Extract the (X, Y) coordinate from the center of the cell holding the provided text.  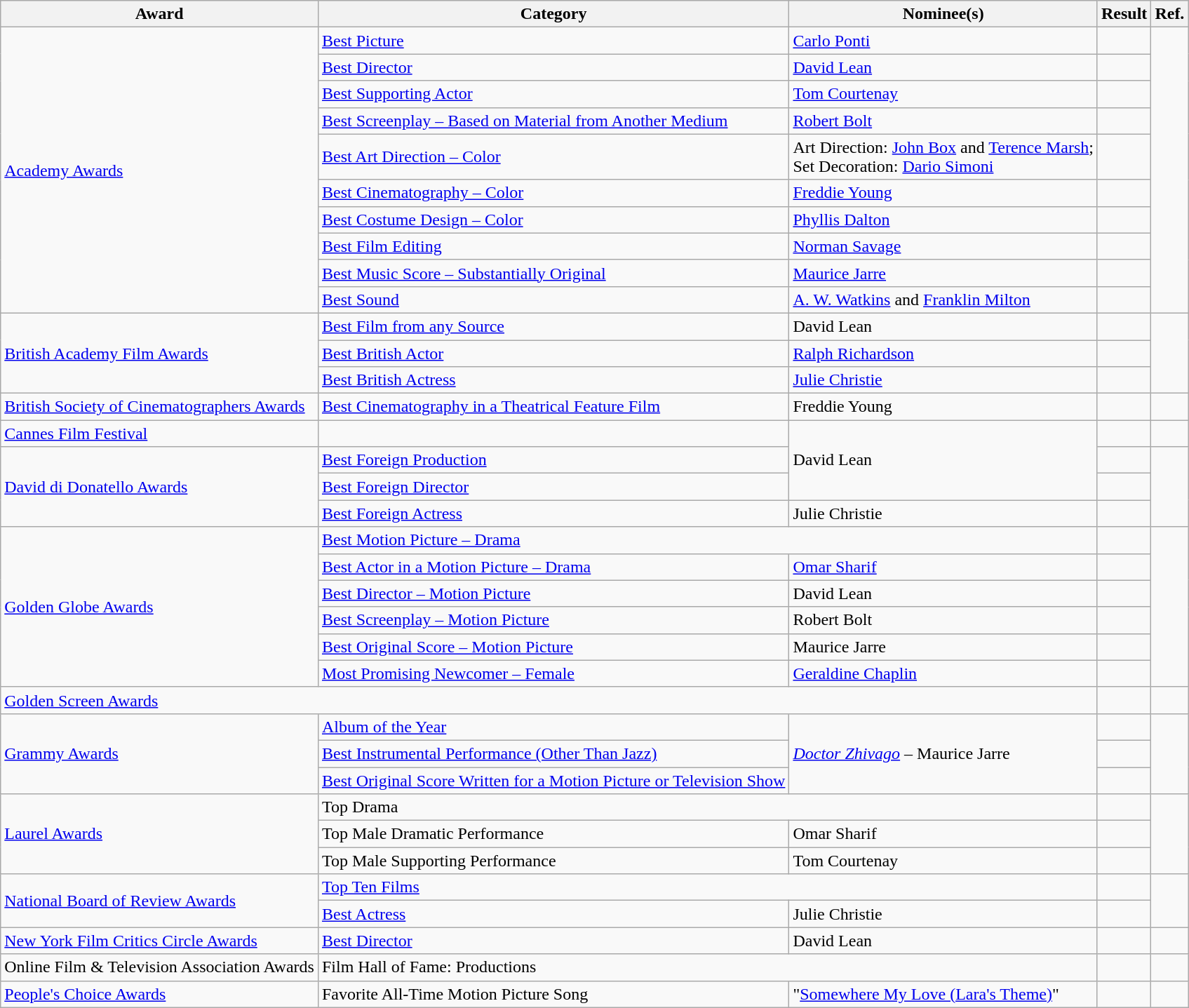
Phyllis Dalton (943, 220)
Best Picture (553, 41)
Best Film from any Source (553, 326)
Best Foreign Production (553, 460)
Geraldine Chaplin (943, 673)
Best Cinematography in a Theatrical Feature Film (553, 407)
Favorite All-Time Motion Picture Song (553, 994)
Result (1124, 14)
Grammy Awards (160, 753)
Best Costume Design – Color (553, 220)
Academy Awards (160, 170)
Best Art Direction – Color (553, 157)
Category (553, 14)
Best Actor in a Motion Picture – Drama (553, 567)
Golden Globe Awards (160, 607)
New York Film Critics Circle Awards (160, 941)
Norman Savage (943, 246)
Best Supporting Actor (553, 94)
Top Ten Films (707, 887)
British Academy Film Awards (160, 353)
Art Direction: John Box and Terence Marsh; Set Decoration: Dario Simoni (943, 157)
Best Cinematography – Color (553, 193)
A. W. Watkins and Franklin Milton (943, 300)
Best Original Score – Motion Picture (553, 647)
Most Promising Newcomer – Female (553, 673)
Cannes Film Festival (160, 434)
"Somewhere My Love (Lara's Theme)" (943, 994)
Ref. (1170, 14)
Best British Actress (553, 380)
Best Original Score Written for a Motion Picture or Television Show (553, 781)
Best Director – Motion Picture (553, 593)
Best Screenplay – Motion Picture (553, 620)
Best Actress (553, 914)
Best Music Score – Substantially Original (553, 273)
Carlo Ponti (943, 41)
Ralph Richardson (943, 353)
Top Male Supporting Performance (553, 861)
National Board of Review Awards (160, 901)
People's Choice Awards (160, 994)
Laurel Awards (160, 834)
Golden Screen Awards (549, 700)
Nominee(s) (943, 14)
Best Film Editing (553, 246)
Best Foreign Actress (553, 513)
Best Foreign Director (553, 487)
David di Donatello Awards (160, 487)
Album of the Year (553, 727)
British Society of Cinematographers Awards (160, 407)
Award (160, 14)
Best Instrumental Performance (Other Than Jazz) (553, 753)
Best Sound (553, 300)
Best Screenplay – Based on Material from Another Medium (553, 121)
Online Film & Television Association Awards (160, 967)
Film Hall of Fame: Productions (707, 967)
Doctor Zhivago – Maurice Jarre (943, 753)
Best British Actor (553, 353)
Top Drama (707, 807)
Top Male Dramatic Performance (553, 834)
Best Motion Picture – Drama (707, 540)
